Detect which cell encompasses the target text, then output its [X, Y] center coordinate. 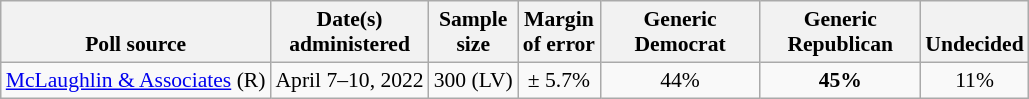
Poll source [136, 32]
Date(s)administered [349, 32]
11% [974, 80]
± 5.7% [559, 80]
Undecided [974, 32]
McLaughlin & Associates (R) [136, 80]
GenericDemocrat [680, 32]
44% [680, 80]
Marginof error [559, 32]
April 7–10, 2022 [349, 80]
Samplesize [474, 32]
45% [840, 80]
300 (LV) [474, 80]
GenericRepublican [840, 32]
